Output the [x, y] coordinate of the center of the cell containing the given text.  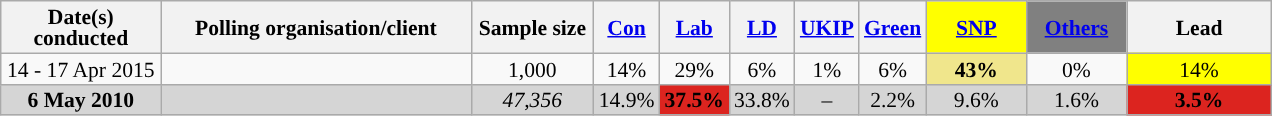
37.5% [694, 100]
LD [762, 27]
6 May 2010 [81, 100]
Date(s)conducted [81, 27]
Con [627, 27]
1,000 [532, 68]
UKIP [827, 27]
Lead [1200, 27]
0% [1076, 68]
43% [976, 68]
33.8% [762, 100]
9.6% [976, 100]
1% [827, 68]
14 - 17 Apr 2015 [81, 68]
2.2% [892, 100]
Green [892, 27]
Sample size [532, 27]
29% [694, 68]
3.5% [1200, 100]
Polling organisation/client [316, 27]
Others [1076, 27]
– [827, 100]
Lab [694, 27]
1.6% [1076, 100]
14.9% [627, 100]
47,356 [532, 100]
SNP [976, 27]
